Return [X, Y] of the center of cell containing provided text 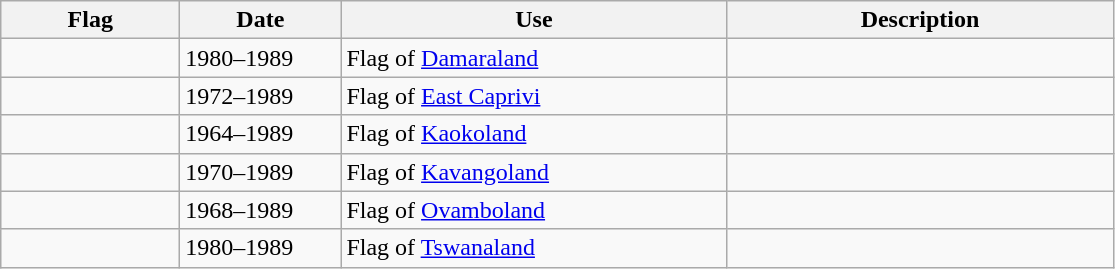
Flag of Tswanaland [534, 248]
Flag of Damaraland [534, 58]
1970–1989 [260, 172]
Description [920, 20]
Flag of Ovamboland [534, 210]
1964–1989 [260, 134]
1972–1989 [260, 96]
Flag of Kaokoland [534, 134]
1968–1989 [260, 210]
Flag of Kavangoland [534, 172]
Flag [90, 20]
Use [534, 20]
Date [260, 20]
Flag of East Caprivi [534, 96]
